Return [X, Y] of the center of cell containing provided text 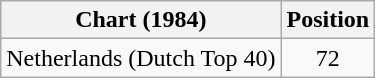
Netherlands (Dutch Top 40) [141, 58]
Chart (1984) [141, 20]
Position [328, 20]
72 [328, 58]
